Identify which cell holds the provided text, then report its [x, y] central coordinate. 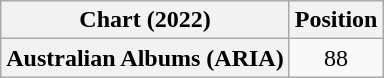
Chart (2022) [145, 20]
88 [336, 58]
Australian Albums (ARIA) [145, 58]
Position [336, 20]
